Identify which cell holds the provided text, then report its (x, y) central coordinate. 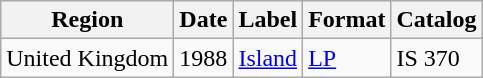
Region (88, 20)
LP (347, 58)
Label (268, 20)
United Kingdom (88, 58)
1988 (204, 58)
Format (347, 20)
Catalog (436, 20)
Island (268, 58)
IS 370 (436, 58)
Date (204, 20)
